Output the (x, y) coordinate of the center of the cell containing the given text.  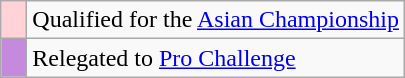
Qualified for the Asian Championship (216, 20)
Relegated to Pro Challenge (216, 58)
